Return [X, Y] of the center of cell containing provided text 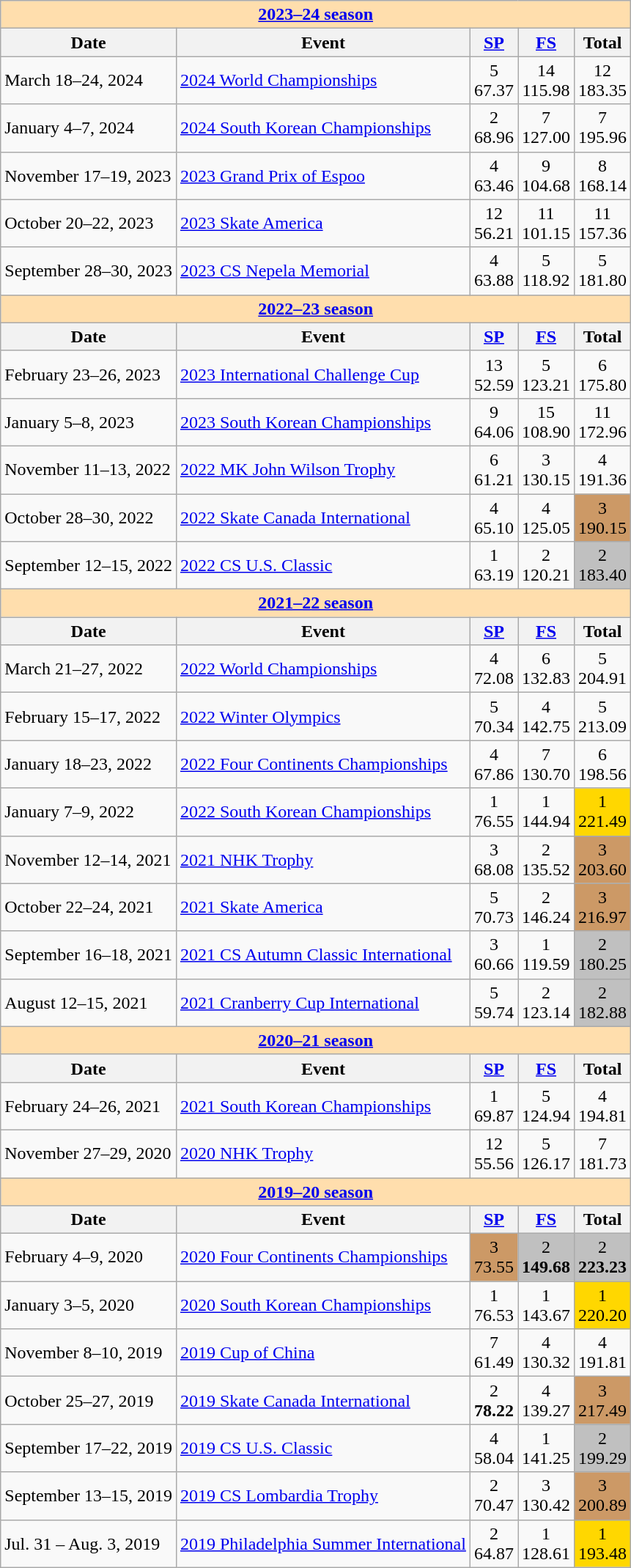
2024 South Korean Championships [322, 128]
October 22–24, 2021 [89, 908]
2021 NHK Trophy [322, 859]
7 61.49 [494, 1353]
9 104.68 [545, 176]
2021 CS Autumn Classic International [322, 954]
4 67.86 [494, 764]
9 64.06 [494, 422]
11 101.15 [545, 223]
3 130.42 [545, 1495]
4 125.05 [545, 518]
2022–23 season [316, 309]
5 59.74 [494, 1003]
2019 CS U.S. Classic [322, 1449]
11 172.96 [602, 422]
5 70.34 [494, 717]
2020 South Korean Championships [322, 1305]
2 223.23 [602, 1258]
August 12–15, 2021 [89, 1003]
January 18–23, 2022 [89, 764]
1 141.25 [545, 1449]
7 130.70 [545, 764]
2 135.52 [545, 859]
4 191.36 [602, 469]
2019 Philadelphia Summer International [322, 1544]
2022 Winter Olympics [322, 717]
2019 Cup of China [322, 1353]
5 126.17 [545, 1154]
September 13–15, 2019 [89, 1495]
2 149.68 [545, 1258]
October 28–30, 2022 [89, 518]
5 123.21 [545, 374]
September 28–30, 2023 [89, 271]
2023 CS Nepela Memorial [322, 271]
1 128.61 [545, 1544]
15 108.90 [545, 422]
2019 CS Lombardia Trophy [322, 1495]
3 73.55 [494, 1258]
5 118.92 [545, 271]
2 64.87 [494, 1544]
2 123.14 [545, 1003]
2024 World Championships [322, 81]
3 130.15 [545, 469]
February 24–26, 2021 [89, 1105]
2 146.24 [545, 908]
1 76.55 [494, 812]
2 199.29 [602, 1449]
2022 MK John Wilson Trophy [322, 469]
2020 Four Continents Championships [322, 1258]
1 69.87 [494, 1105]
November 27–29, 2020 [89, 1154]
4 58.04 [494, 1449]
1 76.53 [494, 1305]
3 216.97 [602, 908]
2023–24 season [316, 15]
January 3–5, 2020 [89, 1305]
12 183.35 [602, 81]
4 194.81 [602, 1105]
2023 Grand Prix of Espoo [322, 176]
1 220.20 [602, 1305]
January 7–9, 2022 [89, 812]
4 130.32 [545, 1353]
October 20–22, 2023 [89, 223]
2022 Skate Canada International [322, 518]
2019–20 season [316, 1191]
2022 Four Continents Championships [322, 764]
13 52.59 [494, 374]
1 193.48 [602, 1544]
2019 Skate Canada International [322, 1400]
2021–22 season [316, 603]
1 119.59 [545, 954]
7 195.96 [602, 128]
11 157.36 [602, 223]
2022 South Korean Championships [322, 812]
4 63.46 [494, 176]
November 12–14, 2021 [89, 859]
4 191.81 [602, 1353]
2 180.25 [602, 954]
12 55.56 [494, 1154]
2021 Skate America [322, 908]
2020–21 season [316, 1040]
6 198.56 [602, 764]
4 139.27 [545, 1400]
September 12–15, 2022 [89, 566]
March 21–27, 2022 [89, 669]
November 17–19, 2023 [89, 176]
3 190.15 [602, 518]
February 23–26, 2023 [89, 374]
5 213.09 [602, 717]
3 68.08 [494, 859]
2 182.88 [602, 1003]
October 25–27, 2019 [89, 1400]
5 67.37 [494, 81]
8 168.14 [602, 176]
January 4–7, 2024 [89, 128]
March 18–24, 2024 [89, 81]
5 181.80 [602, 271]
5 204.91 [602, 669]
January 5–8, 2023 [89, 422]
3 60.66 [494, 954]
2023 South Korean Championships [322, 422]
2 70.47 [494, 1495]
September 17–22, 2019 [89, 1449]
November 8–10, 2019 [89, 1353]
2023 Skate America [322, 223]
2022 World Championships [322, 669]
6 132.83 [545, 669]
5 70.73 [494, 908]
4 142.75 [545, 717]
12 56.21 [494, 223]
February 4–9, 2020 [89, 1258]
2022 CS U.S. Classic [322, 566]
1 144.94 [545, 812]
1 63.19 [494, 566]
2021 South Korean Championships [322, 1105]
14 115.98 [545, 81]
September 16–18, 2021 [89, 954]
4 72.08 [494, 669]
2020 NHK Trophy [322, 1154]
2 68.96 [494, 128]
3 203.60 [602, 859]
5 124.94 [545, 1105]
4 65.10 [494, 518]
2023 International Challenge Cup [322, 374]
1 221.49 [602, 812]
7 127.00 [545, 128]
3 200.89 [602, 1495]
Jul. 31 – Aug. 3, 2019 [89, 1544]
6 175.80 [602, 374]
3 217.49 [602, 1400]
1 143.67 [545, 1305]
7 181.73 [602, 1154]
2 183.40 [602, 566]
2 78.22 [494, 1400]
6 61.21 [494, 469]
2 120.21 [545, 566]
February 15–17, 2022 [89, 717]
November 11–13, 2022 [89, 469]
4 63.88 [494, 271]
2021 Cranberry Cup International [322, 1003]
